From the cell containing the given text, extract its center point as (X, Y) coordinate. 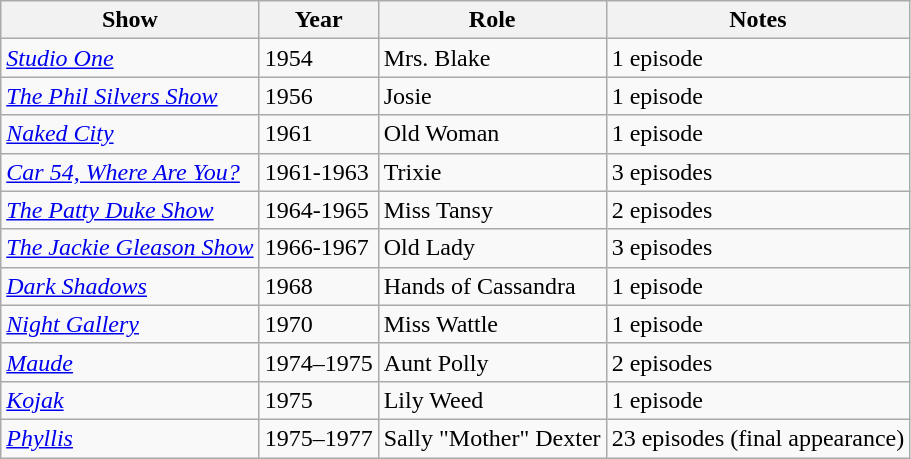
1961-1963 (318, 172)
Aunt Polly (492, 362)
Hands of Cassandra (492, 286)
1975 (318, 400)
Old Woman (492, 134)
Miss Wattle (492, 324)
Josie (492, 96)
1974–1975 (318, 362)
1961 (318, 134)
The Jackie Gleason Show (130, 248)
Naked City (130, 134)
Lily Weed (492, 400)
1975–1977 (318, 438)
Phyllis (130, 438)
Studio One (130, 58)
Dark Shadows (130, 286)
1968 (318, 286)
Sally "Mother" Dexter (492, 438)
1956 (318, 96)
23 episodes (final appearance) (758, 438)
Car 54, Where Are You? (130, 172)
Maude (130, 362)
The Patty Duke Show (130, 210)
Notes (758, 20)
Trixie (492, 172)
The Phil Silvers Show (130, 96)
1954 (318, 58)
1966-1967 (318, 248)
Year (318, 20)
Kojak (130, 400)
Miss Tansy (492, 210)
Show (130, 20)
1964-1965 (318, 210)
Night Gallery (130, 324)
1970 (318, 324)
Old Lady (492, 248)
Mrs. Blake (492, 58)
Role (492, 20)
